Return (X, Y) of the center of cell containing provided text 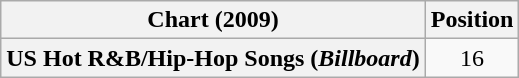
US Hot R&B/Hip-Hop Songs (Billboard) (213, 58)
16 (472, 58)
Position (472, 20)
Chart (2009) (213, 20)
